Determine the (x, y) coordinate at the center of the cell enclosing the given text.  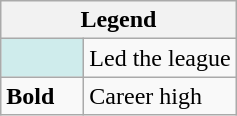
Career high (160, 96)
Led the league (160, 58)
Legend (118, 20)
Bold (42, 96)
